Extract the (x, y) coordinate from the center of the cell holding the provided text.  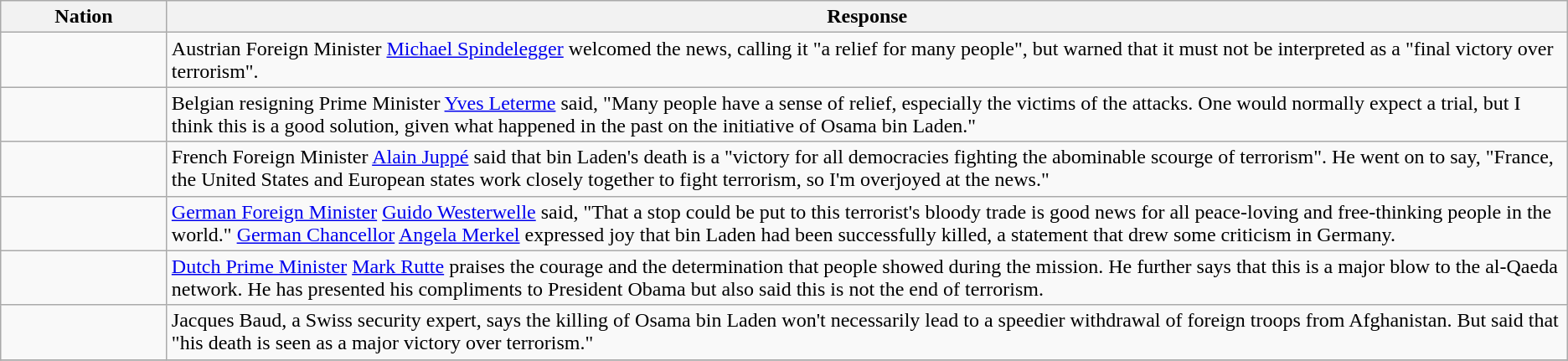
Response (867, 17)
Nation (84, 17)
